From the cell containing the given text, extract its center point as [x, y] coordinate. 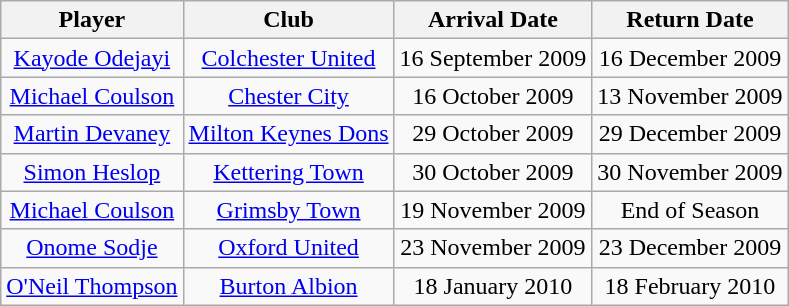
Grimsby Town [288, 210]
29 December 2009 [690, 134]
Onome Sodje [92, 248]
16 September 2009 [493, 58]
30 October 2009 [493, 172]
Player [92, 20]
16 December 2009 [690, 58]
Chester City [288, 96]
Burton Albion [288, 286]
Colchester United [288, 58]
Return Date [690, 20]
Simon Heslop [92, 172]
Arrival Date [493, 20]
Milton Keynes Dons [288, 134]
30 November 2009 [690, 172]
23 November 2009 [493, 248]
Club [288, 20]
Kettering Town [288, 172]
29 October 2009 [493, 134]
Martin Devaney [92, 134]
Oxford United [288, 248]
23 December 2009 [690, 248]
16 October 2009 [493, 96]
O'Neil Thompson [92, 286]
End of Season [690, 210]
18 February 2010 [690, 286]
19 November 2009 [493, 210]
Kayode Odejayi [92, 58]
13 November 2009 [690, 96]
18 January 2010 [493, 286]
